Determine the [x, y] coordinate at the center of the cell enclosing the given text.  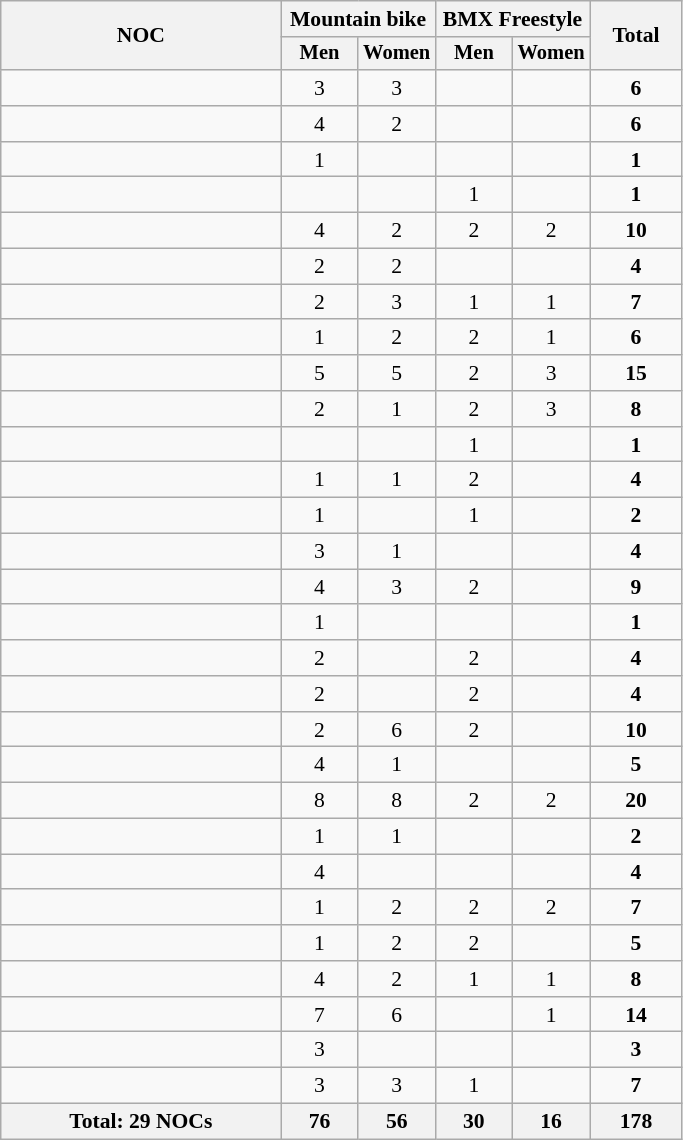
NOC [141, 36]
56 [396, 1122]
76 [320, 1122]
178 [636, 1122]
15 [636, 373]
9 [636, 587]
Total: 29 NOCs [141, 1122]
16 [550, 1122]
14 [636, 1015]
Mountain bike [358, 19]
20 [636, 801]
BMX Freestyle [512, 19]
30 [474, 1122]
Total [636, 36]
